Pinpoint the cell where the given text exists, returning its [x, y] midpoint coordinate. 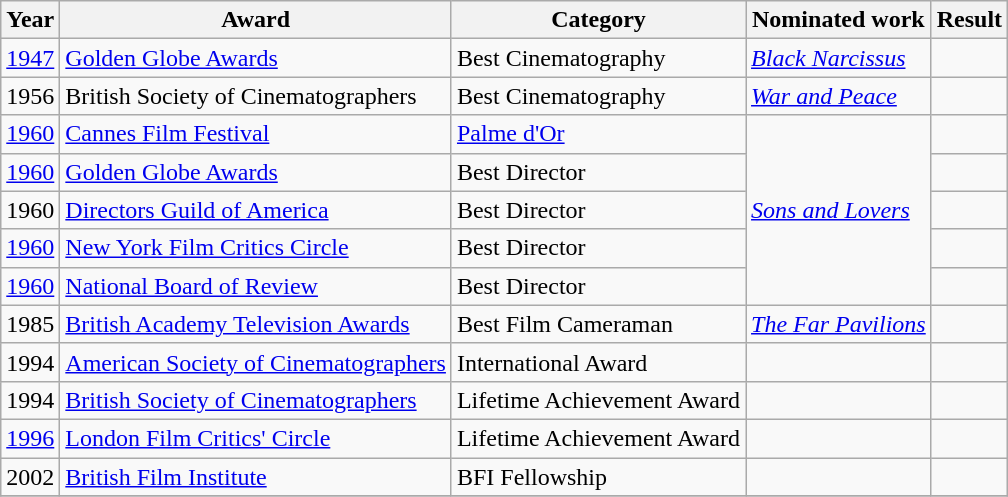
Best Film Cameraman [598, 324]
International Award [598, 362]
Black Narcissus [839, 58]
2002 [30, 477]
The Far Pavilions [839, 324]
British Film Institute [256, 477]
Category [598, 20]
National Board of Review [256, 286]
Award [256, 20]
BFI Fellowship [598, 477]
1985 [30, 324]
American Society of Cinematographers [256, 362]
Nominated work [839, 20]
Year [30, 20]
War and Peace [839, 96]
Cannes Film Festival [256, 134]
British Academy Television Awards [256, 324]
Palme d'Or [598, 134]
Result [969, 20]
Sons and Lovers [839, 210]
New York Film Critics Circle [256, 248]
Directors Guild of America [256, 210]
1947 [30, 58]
1956 [30, 96]
1996 [30, 438]
London Film Critics' Circle [256, 438]
